Detect which cell encompasses the target text, then output its [X, Y] center coordinate. 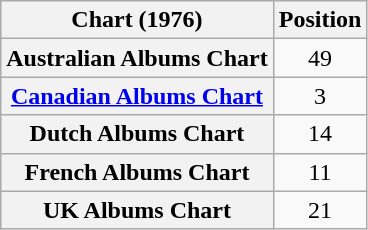
Dutch Albums Chart [137, 134]
49 [320, 58]
3 [320, 96]
21 [320, 210]
Chart (1976) [137, 20]
14 [320, 134]
Canadian Albums Chart [137, 96]
Position [320, 20]
French Albums Chart [137, 172]
Australian Albums Chart [137, 58]
UK Albums Chart [137, 210]
11 [320, 172]
